Search for the cell housing the specified text and yield its (x, y) center coordinate. 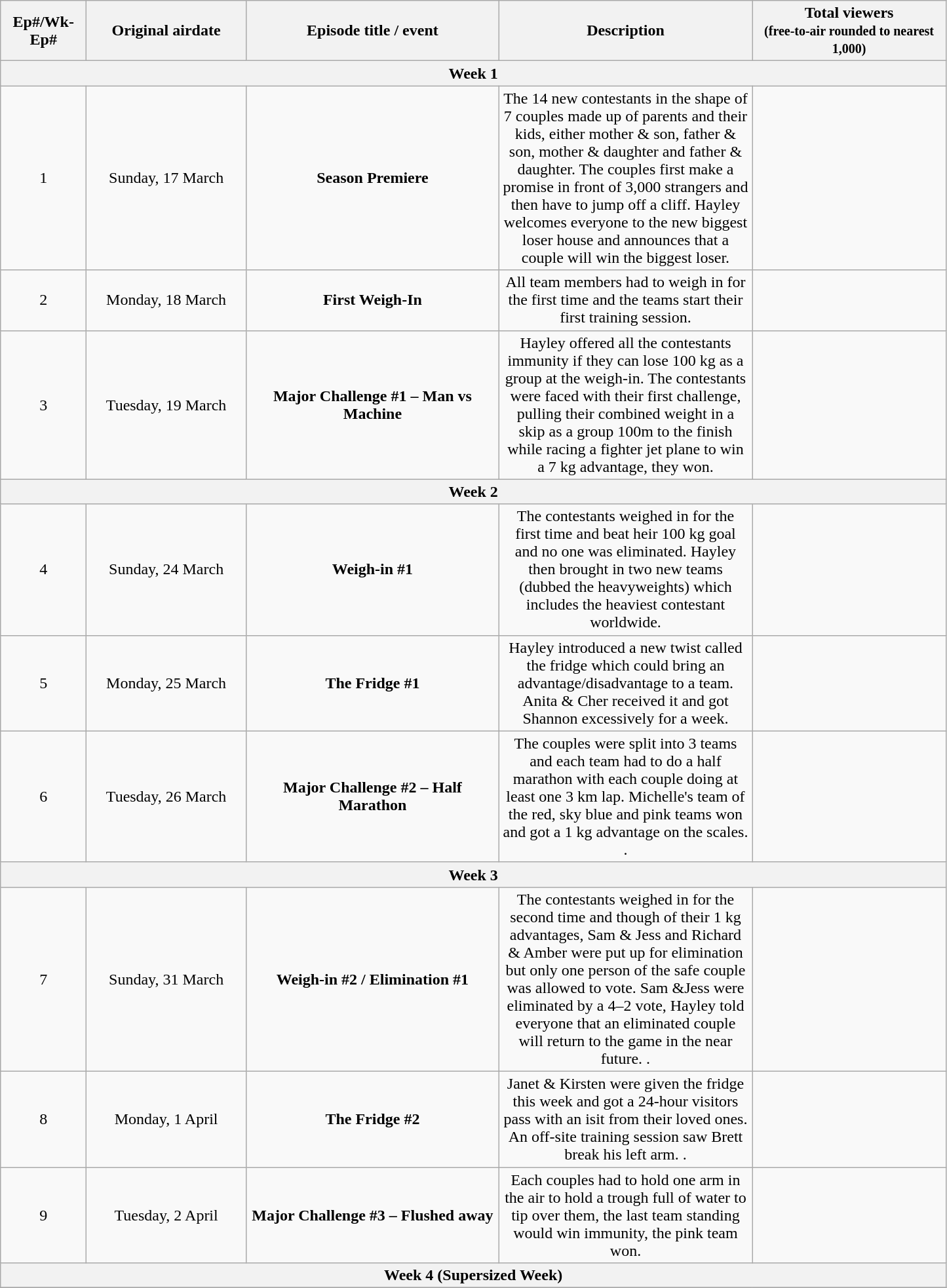
The Fridge #1 (372, 683)
Major Challenge #3 – Flushed away (372, 1215)
Ep#/Wk-Ep# (43, 31)
Week 1 (473, 73)
8 (43, 1119)
Original airdate (166, 31)
7 (43, 979)
Tuesday, 2 April (166, 1215)
Season Premiere (372, 178)
Week 4 (Supersized Week) (473, 1276)
First Weigh-In (372, 300)
3 (43, 405)
Weigh-in #1 (372, 570)
5 (43, 683)
9 (43, 1215)
Sunday, 31 March (166, 979)
Weigh-in #2 / Elimination #1 (372, 979)
Major Challenge #1 – Man vs Machine (372, 405)
Tuesday, 19 March (166, 405)
Description (625, 31)
Monday, 1 April (166, 1119)
Total viewers(free-to-air rounded to nearest 1,000) (849, 31)
Week 3 (473, 874)
Sunday, 17 March (166, 178)
Sunday, 24 March (166, 570)
Week 2 (473, 492)
Episode title / event (372, 31)
4 (43, 570)
All team members had to weigh in for the first time and the teams start their first training session. (625, 300)
Monday, 18 March (166, 300)
Tuesday, 26 March (166, 796)
1 (43, 178)
Major Challenge #2 – Half Marathon (372, 796)
Monday, 25 March (166, 683)
6 (43, 796)
2 (43, 300)
The Fridge #2 (372, 1119)
